Return the [X, Y] coordinate for the center point of the cell that contains the specified text.  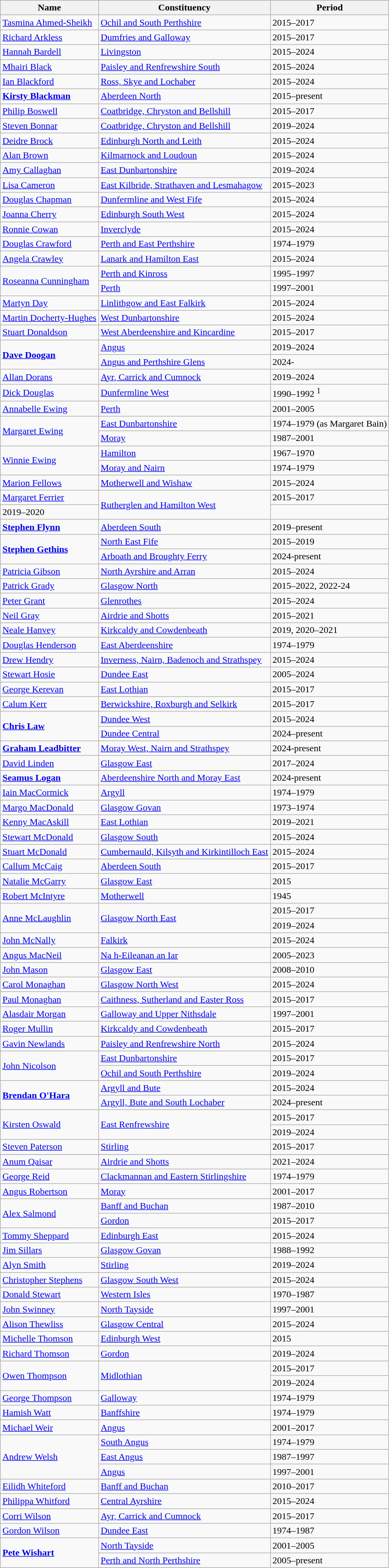
Western Isles [184, 1295]
Clackmannan and Eastern Stirlingshire [184, 1176]
Angela Crawley [50, 259]
Lisa Cameron [50, 185]
Glasgow South West [184, 1280]
Marion Fellows [50, 482]
John Mason [50, 970]
Calum Kerr [50, 704]
Drew Hendry [50, 660]
Steven Bonnar [50, 126]
2015–2022, 2022-24 [330, 586]
Livingston [184, 52]
Joanna Cherry [50, 214]
1945 [330, 896]
North East Fife [184, 541]
Douglas Henderson [50, 645]
George Kerevan [50, 689]
1988–1992 [330, 1250]
Carol Monaghan [50, 984]
2010–2017 [330, 1486]
Argyll, Bute and South Lochaber [184, 1103]
2019–2020 [50, 512]
Donald Stewart [50, 1295]
Gavin Newlands [50, 1044]
Paisley and Renfrewshire South [184, 67]
East Kilbride, Strathaven and Lesmahagow [184, 185]
2019–2021 [330, 822]
East Renfrewshire [184, 1125]
Philippa Whitford [50, 1501]
Hannah Bardell [50, 52]
Deidre Brock [50, 140]
Moray West, Nairn and Strathspey [184, 748]
Robert McIntyre [50, 896]
Galloway [184, 1398]
Glasgow North East [184, 918]
Seamus Logan [50, 778]
Gordon Wilson [50, 1531]
2008–2010 [330, 970]
Midlothian [184, 1376]
Ross, Skye and Lochaber [184, 81]
Kilmarnock and Loudoun [184, 155]
Perth and Kinross [184, 273]
Angus Robertson [50, 1191]
Berwickshire, Roxburgh and Selkirk [184, 704]
Alex Salmond [50, 1213]
1967–1970 [330, 453]
Graham Leadbitter [50, 748]
Jim Sillars [50, 1250]
1974–1987 [330, 1531]
Rutherglen and Hamilton West [184, 505]
Kirsten Oswald [50, 1125]
Corri Wilson [50, 1516]
Allan Dorans [50, 377]
Inverness, Nairn, Badenoch and Strathspey [184, 660]
Douglas Crawford [50, 244]
East Aberdeenshire [184, 645]
Richard Thomson [50, 1354]
West Dunbartonshire [184, 318]
John Swinney [50, 1309]
Stuart McDonald [50, 852]
Chris Law [50, 726]
Alan Brown [50, 155]
Banffshire [184, 1412]
Anum Qaisar [50, 1162]
Andrew Welsh [50, 1457]
Dick Douglas [50, 392]
2005–2024 [330, 674]
Paul Monaghan [50, 999]
1995–1997 [330, 273]
Hamish Watt [50, 1412]
Motherwell [184, 896]
1987–1997 [330, 1457]
Motherwell and Wishaw [184, 482]
2015–2019 [330, 541]
Glenrothes [184, 601]
Argyll [184, 793]
Lanark and Hamilton East [184, 259]
Edinburgh South West [184, 214]
Moray and Nairn [184, 468]
Argyll and Bute [184, 1088]
Kenny MacAskill [50, 822]
Roger Mullin [50, 1029]
2015–2021 [330, 615]
Dunfermline and West Fife [184, 200]
Stephen Gethins [50, 549]
George Thompson [50, 1398]
Dave Doogan [50, 354]
2019, 2020–2021 [330, 630]
Owen Thompson [50, 1376]
2005–2023 [330, 955]
Constituency [184, 8]
Hamilton [184, 453]
Edinburgh East [184, 1235]
Inverclyde [184, 229]
Margaret Ferrier [50, 497]
2005–present [330, 1560]
Edinburgh North and Leith [184, 140]
Stewart McDonald [50, 837]
Aberdeen North [184, 96]
2015–present [330, 96]
East Angus [184, 1457]
Richard Arkless [50, 37]
David Linden [50, 763]
Roseanna Cunningham [50, 281]
Cumbernauld, Kilsyth and Kirkintilloch East [184, 852]
Galloway and Upper Nithsdale [184, 1014]
Ronnie Cowan [50, 229]
Stuart Donaldson [50, 332]
Winnie Ewing [50, 460]
1970–1987 [330, 1295]
Arboath and Broughty Ferry [184, 557]
Perth and North Perthshire [184, 1560]
Alasdair Morgan [50, 1014]
Peter Grant [50, 601]
Perth and East Perthshire [184, 244]
Ian Blackford [50, 81]
Paisley and Renfrewshire North [184, 1044]
Na h-Eileanan an Iar [184, 955]
Stewart Hosie [50, 674]
Dundee Central [184, 733]
Iain MacCormick [50, 793]
Michael Weir [50, 1427]
Callum McCaig [50, 866]
Philip Boswell [50, 111]
Tommy Sheppard [50, 1235]
South Angus [184, 1442]
Glasgow North [184, 586]
George Reid [50, 1176]
Alyn Smith [50, 1265]
Glasgow South [184, 837]
2019–present [330, 527]
Dundee West [184, 719]
2017–2024 [330, 763]
Mhairi Black [50, 67]
Falkirk [184, 940]
Natalie McGarry [50, 881]
Amy Callaghan [50, 170]
North Ayrshire and Arran [184, 571]
Glasgow North West [184, 984]
Stephen Flynn [50, 527]
Annabelle Ewing [50, 409]
Eilidh Whiteford [50, 1486]
Martyn Day [50, 303]
Neil Gray [50, 615]
Margo MacDonald [50, 807]
Name [50, 8]
1974–1979 (as Margaret Bain) [330, 424]
Linlithgow and East Falkirk [184, 303]
Dunfermline West [184, 392]
1973–1974 [330, 807]
Michelle Thomson [50, 1339]
Aberdeenshire North and Moray East [184, 778]
Douglas Chapman [50, 200]
Christopher Stephens [50, 1280]
Steven Paterson [50, 1147]
Neale Hanvey [50, 630]
Alison Thewliss [50, 1324]
2021–2024 [330, 1162]
Angus and Perthshire Glens [184, 362]
2024- [330, 362]
Anne McLaughlin [50, 918]
Pete Wishart [50, 1553]
Tasmina Ahmed-Sheikh [50, 22]
Central Ayrshire [184, 1501]
Period [330, 8]
Patricia Gibson [50, 571]
Edinburgh West [184, 1339]
Martin Docherty-Hughes [50, 318]
John Nicolson [50, 1066]
Caithness, Sutherland and Easter Ross [184, 999]
Dumfries and Galloway [184, 37]
Patrick Grady [50, 586]
Glasgow Central [184, 1324]
John McNally [50, 940]
Brendan O'Hara [50, 1095]
Angus MacNeil [50, 955]
West Aberdeenshire and Kincardine [184, 332]
1987–2001 [330, 438]
1990–1992 1 [330, 392]
2015–2023 [330, 185]
Margaret Ewing [50, 431]
Kirsty Blackman [50, 96]
1987–2010 [330, 1206]
